Identify which cell holds the provided text, then report its (X, Y) central coordinate. 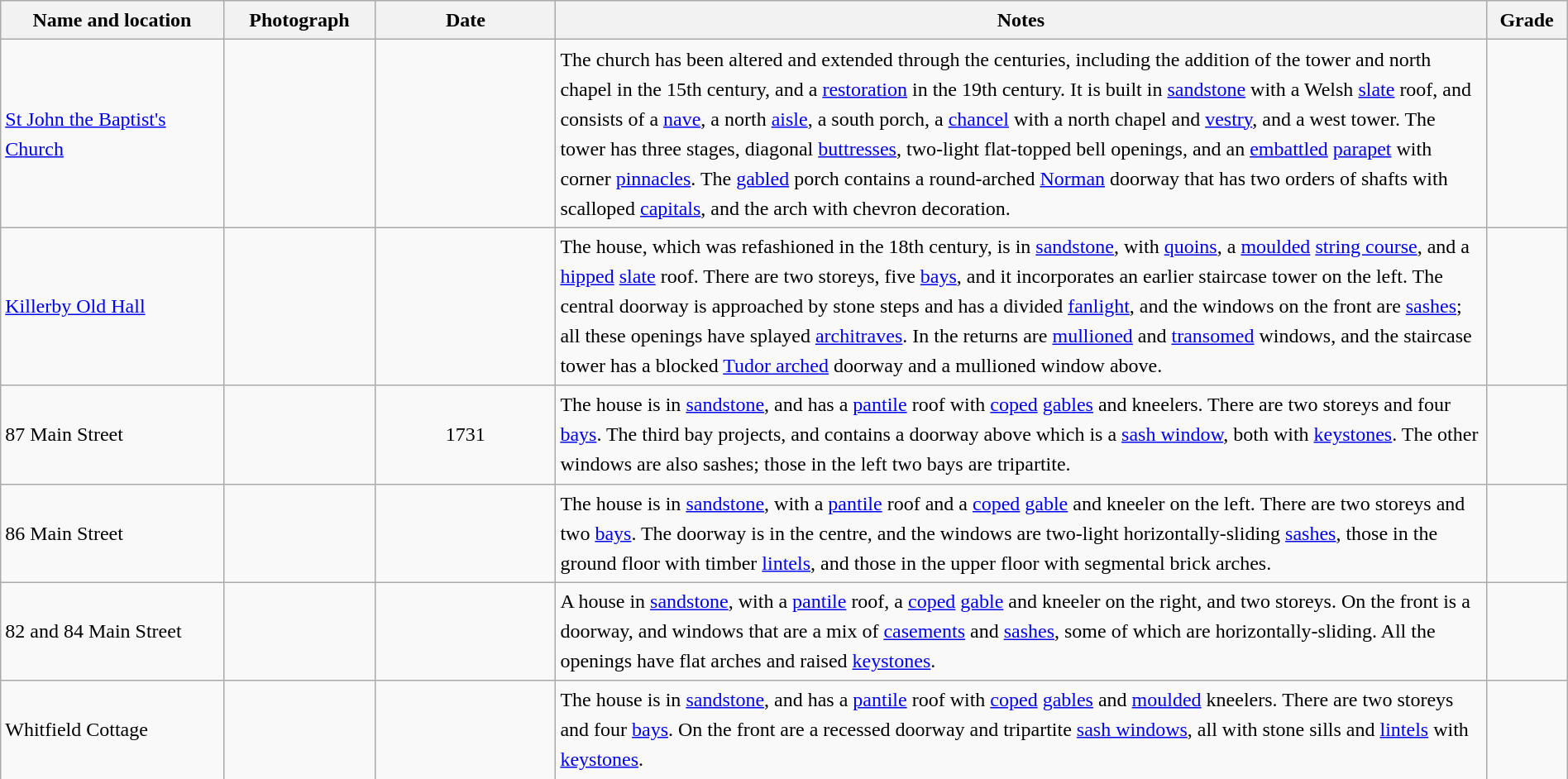
86 Main Street (112, 533)
Notes (1021, 20)
Date (466, 20)
87 Main Street (112, 435)
Whitfield Cottage (112, 729)
St John the Baptist's Church (112, 134)
Name and location (112, 20)
Killerby Old Hall (112, 306)
1731 (466, 435)
Photograph (299, 20)
82 and 84 Main Street (112, 632)
Grade (1527, 20)
